From the cell containing the given text, extract its center point as (x, y) coordinate. 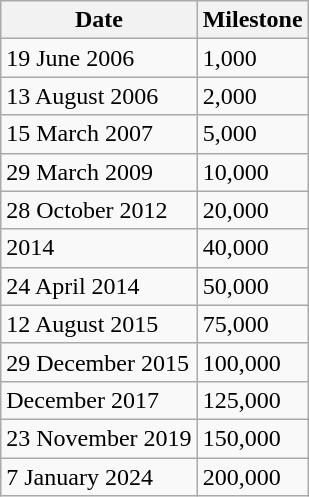
5,000 (252, 134)
23 November 2019 (99, 438)
10,000 (252, 172)
15 March 2007 (99, 134)
29 March 2009 (99, 172)
2014 (99, 248)
1,000 (252, 58)
125,000 (252, 400)
13 August 2006 (99, 96)
Milestone (252, 20)
200,000 (252, 477)
24 April 2014 (99, 286)
100,000 (252, 362)
19 June 2006 (99, 58)
7 January 2024 (99, 477)
40,000 (252, 248)
2,000 (252, 96)
50,000 (252, 286)
28 October 2012 (99, 210)
December 2017 (99, 400)
Date (99, 20)
150,000 (252, 438)
75,000 (252, 324)
12 August 2015 (99, 324)
29 December 2015 (99, 362)
20,000 (252, 210)
